Extract the [X, Y] coordinate from the center of the cell holding the provided text.  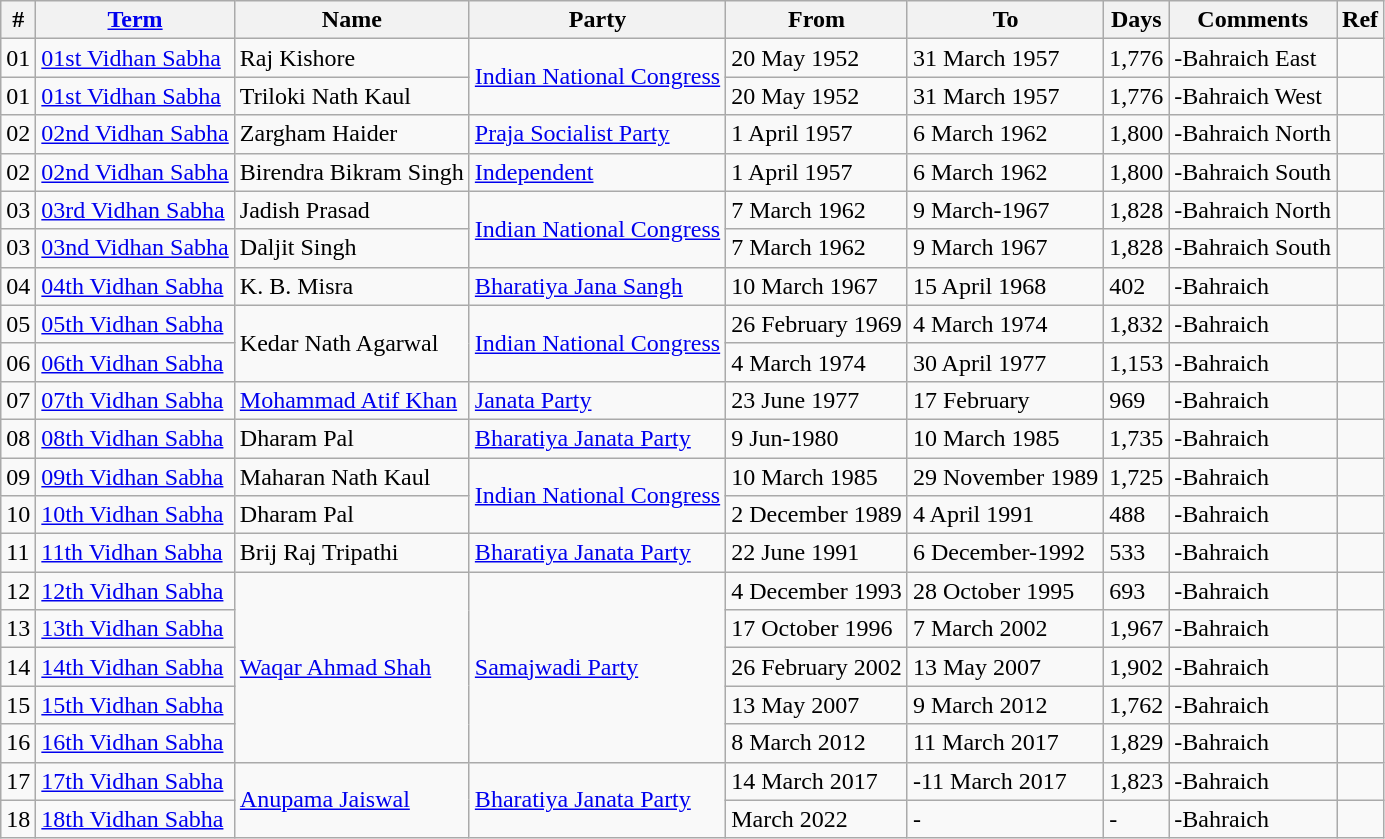
1,832 [1136, 324]
-Bahraich West [1253, 96]
1,735 [1136, 438]
05 [18, 324]
March 2022 [817, 819]
Samajwadi Party [597, 667]
12 [18, 591]
11th Vidhan Sabha [135, 553]
16th Vidhan Sabha [135, 743]
10 [18, 515]
17 [18, 781]
Bharatiya Jana Sangh [597, 286]
# [18, 20]
1,153 [1136, 362]
08 [18, 438]
15th Vidhan Sabha [135, 705]
17 February [1005, 400]
Praja Socialist Party [597, 134]
03nd Vidhan Sabha [135, 248]
Daljit Singh [352, 248]
Maharan Nath Kaul [352, 477]
Name [352, 20]
13th Vidhan Sabha [135, 629]
Kedar Nath Agarwal [352, 343]
07 [18, 400]
09 [18, 477]
2 December 1989 [817, 515]
Waqar Ahmad Shah [352, 667]
9 March 1967 [1005, 248]
09th Vidhan Sabha [135, 477]
06th Vidhan Sabha [135, 362]
05th Vidhan Sabha [135, 324]
488 [1136, 515]
11 [18, 553]
Independent [597, 172]
16 [18, 743]
9 March 2012 [1005, 705]
26 February 2002 [817, 667]
Term [135, 20]
Comments [1253, 20]
14 March 2017 [817, 781]
Party [597, 20]
14 [18, 667]
Ref [1360, 20]
1,823 [1136, 781]
Raj Kishore [352, 58]
Triloki Nath Kaul [352, 96]
30 April 1977 [1005, 362]
13 [18, 629]
23 June 1977 [817, 400]
1,967 [1136, 629]
1,762 [1136, 705]
10th Vidhan Sabha [135, 515]
08th Vidhan Sabha [135, 438]
8 March 2012 [817, 743]
9 Jun-1980 [817, 438]
Anupama Jaiswal [352, 800]
4 December 1993 [817, 591]
Mohammad Atif Khan [352, 400]
Janata Party [597, 400]
6 December-1992 [1005, 553]
18th Vidhan Sabha [135, 819]
969 [1136, 400]
18 [18, 819]
15 [18, 705]
17th Vidhan Sabha [135, 781]
693 [1136, 591]
28 October 1995 [1005, 591]
Jadish Prasad [352, 210]
12th Vidhan Sabha [135, 591]
29 November 1989 [1005, 477]
06 [18, 362]
7 March 2002 [1005, 629]
10 March 1967 [817, 286]
15 April 1968 [1005, 286]
03rd Vidhan Sabha [135, 210]
Days [1136, 20]
533 [1136, 553]
17 October 1996 [817, 629]
4 April 1991 [1005, 515]
-Bahraich East [1253, 58]
Brij Raj Tripathi [352, 553]
K. B. Misra [352, 286]
402 [1136, 286]
Zargham Haider [352, 134]
04th Vidhan Sabha [135, 286]
07th Vidhan Sabha [135, 400]
To [1005, 20]
1,902 [1136, 667]
11 March 2017 [1005, 743]
1,725 [1136, 477]
14th Vidhan Sabha [135, 667]
1,829 [1136, 743]
26 February 1969 [817, 324]
9 March-1967 [1005, 210]
-11 March 2017 [1005, 781]
22 June 1991 [817, 553]
From [817, 20]
Birendra Bikram Singh [352, 172]
04 [18, 286]
